Return [x, y] of the center of cell containing provided text 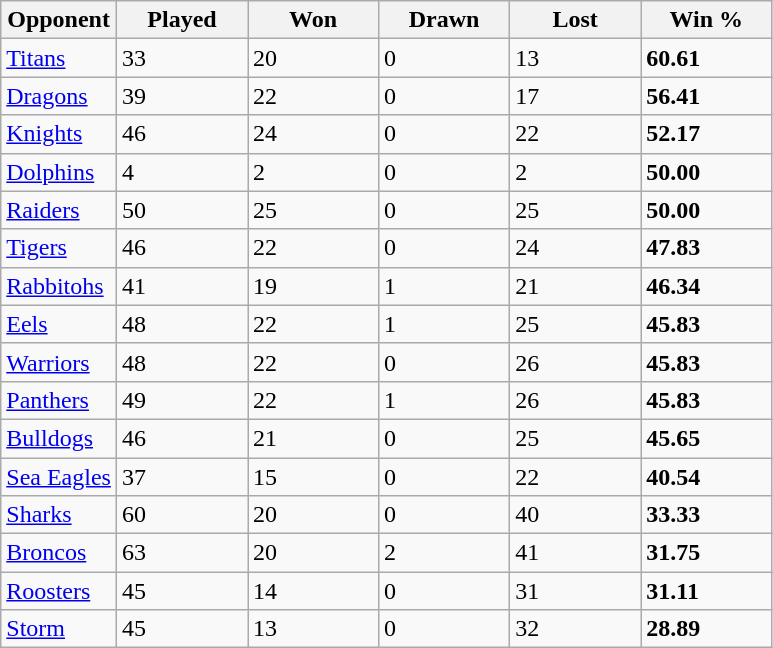
Panthers [59, 400]
Broncos [59, 553]
31 [576, 591]
Tigers [59, 248]
47.83 [706, 248]
Drawn [444, 20]
33.33 [706, 515]
Lost [576, 20]
28.89 [706, 629]
Eels [59, 324]
Raiders [59, 210]
50 [182, 210]
31.75 [706, 553]
60.61 [706, 58]
46.34 [706, 286]
Warriors [59, 362]
Dragons [59, 96]
Roosters [59, 591]
Sea Eagles [59, 477]
37 [182, 477]
4 [182, 172]
Win % [706, 20]
56.41 [706, 96]
33 [182, 58]
60 [182, 515]
49 [182, 400]
17 [576, 96]
39 [182, 96]
31.11 [706, 591]
Storm [59, 629]
14 [314, 591]
Knights [59, 134]
52.17 [706, 134]
45.65 [706, 438]
15 [314, 477]
Bulldogs [59, 438]
19 [314, 286]
Sharks [59, 515]
Dolphins [59, 172]
Opponent [59, 20]
40.54 [706, 477]
Rabbitohs [59, 286]
40 [576, 515]
Played [182, 20]
63 [182, 553]
32 [576, 629]
Won [314, 20]
Titans [59, 58]
